Extract the [x, y] coordinate from the center of the cell holding the provided text.  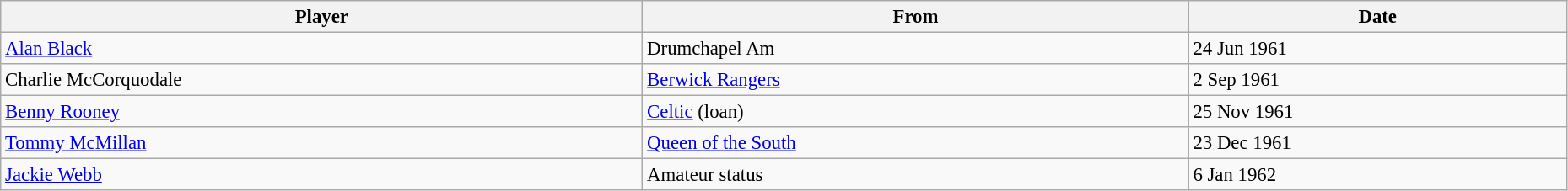
Celtic (loan) [916, 112]
Berwick Rangers [916, 80]
Benny Rooney [322, 112]
Amateur status [916, 175]
Alan Black [322, 49]
24 Jun 1961 [1377, 49]
Player [322, 17]
Charlie McCorquodale [322, 80]
Drumchapel Am [916, 49]
23 Dec 1961 [1377, 143]
Jackie Webb [322, 175]
Queen of the South [916, 143]
2 Sep 1961 [1377, 80]
Tommy McMillan [322, 143]
25 Nov 1961 [1377, 112]
Date [1377, 17]
From [916, 17]
6 Jan 1962 [1377, 175]
